For the text-containing cell, return its midpoint in [X, Y] coordinate format. 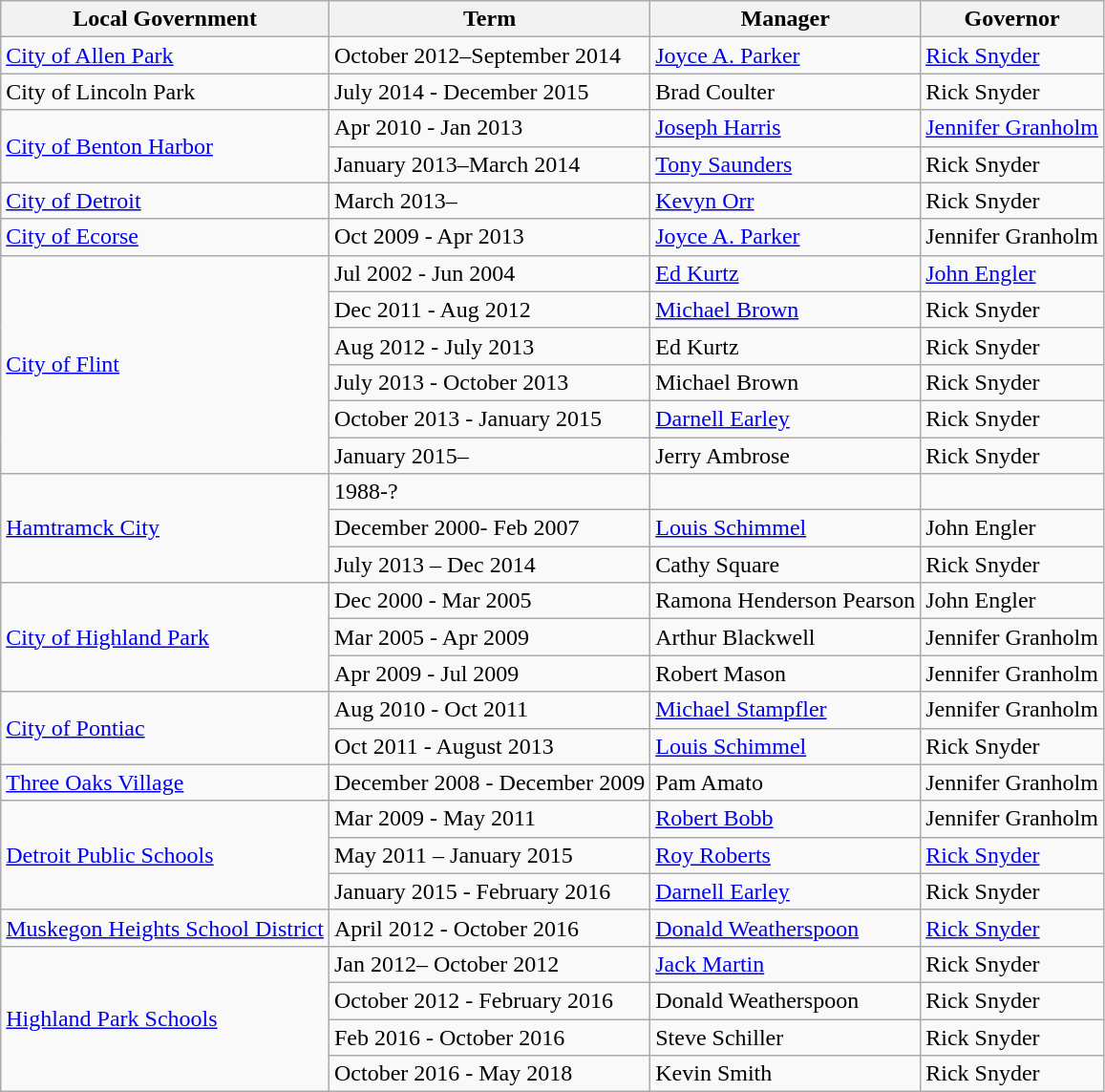
Robert Bobb [785, 819]
City of Flint [165, 364]
January 2015 - February 2016 [489, 891]
Arthur Blackwell [785, 637]
Jerry Ambrose [785, 456]
May 2011 – January 2015 [489, 855]
Joseph Harris [785, 128]
1988-? [489, 492]
Detroit Public Schools [165, 855]
City of Allen Park [165, 55]
Jack Martin [785, 964]
January 2013–March 2014 [489, 164]
October 2012 - February 2016 [489, 1000]
December 2000- Feb 2007 [489, 528]
City of Highland Park [165, 637]
City of Ecorse [165, 237]
Brad Coulter [785, 92]
Tony Saunders [785, 164]
Highland Park Schools [165, 1018]
Dec 2011 - Aug 2012 [489, 310]
Pam Amato [785, 782]
July 2013 – Dec 2014 [489, 565]
January 2015– [489, 456]
Steve Schiller [785, 1037]
October 2013 - January 2015 [489, 418]
Feb 2016 - October 2016 [489, 1037]
Aug 2010 - Oct 2011 [489, 710]
Apr 2010 - Jan 2013 [489, 128]
Term [489, 19]
City of Detroit [165, 201]
October 2016 - May 2018 [489, 1074]
City of Benton Harbor [165, 146]
Kevyn Orr [785, 201]
Roy Roberts [785, 855]
Muskegon Heights School District [165, 928]
Oct 2009 - Apr 2013 [489, 237]
Manager [785, 19]
Local Government [165, 19]
October 2012–September 2014 [489, 55]
Dec 2000 - Mar 2005 [489, 601]
Apr 2009 - Jul 2009 [489, 674]
Aug 2012 - July 2013 [489, 346]
July 2014 - December 2015 [489, 92]
Mar 2005 - Apr 2009 [489, 637]
City of Lincoln Park [165, 92]
Cathy Square [785, 565]
July 2013 - October 2013 [489, 382]
Jan 2012– October 2012 [489, 964]
December 2008 - December 2009 [489, 782]
April 2012 - October 2016 [489, 928]
Michael Stampfler [785, 710]
Hamtramck City [165, 528]
Jul 2002 - Jun 2004 [489, 273]
Governor [1012, 19]
City of Pontiac [165, 728]
Mar 2009 - May 2011 [489, 819]
Three Oaks Village [165, 782]
Kevin Smith [785, 1074]
Ramona Henderson Pearson [785, 601]
March 2013– [489, 201]
Oct 2011 - August 2013 [489, 746]
Robert Mason [785, 674]
